Find where the given text appears and provide that cell's center as [X, Y] coordinate. 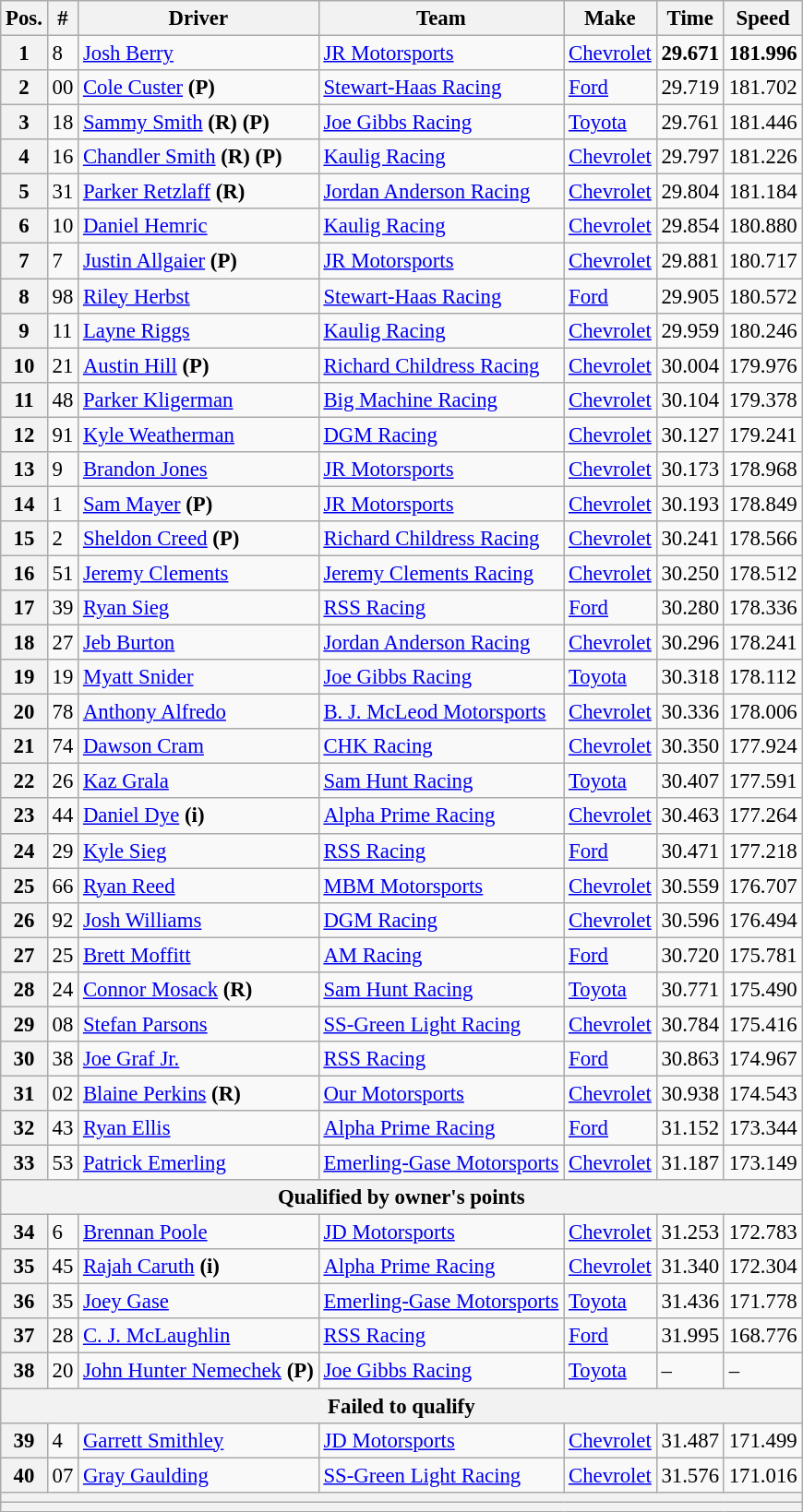
07 [63, 1475]
173.344 [762, 1128]
Joey Gase [199, 1302]
29.797 [690, 157]
Jeremy Clements Racing [441, 573]
Garrett Smithley [199, 1440]
98 [63, 296]
178.512 [762, 573]
Stefan Parsons [199, 1024]
30.127 [690, 435]
Kaz Grala [199, 781]
175.416 [762, 1024]
51 [63, 573]
171.499 [762, 1440]
30.463 [690, 816]
30 [24, 1059]
178.336 [762, 608]
30.241 [690, 539]
23 [24, 816]
AM Racing [441, 955]
181.702 [762, 88]
180.246 [762, 330]
John Hunter Nemechek (P) [199, 1371]
30.296 [690, 643]
44 [63, 816]
31.340 [690, 1267]
30.863 [690, 1059]
Josh Williams [199, 920]
3 [24, 123]
172.304 [762, 1267]
Daniel Hemric [199, 226]
Anthony Alfredo [199, 712]
Failed to qualify [401, 1406]
181.226 [762, 157]
30.318 [690, 677]
181.996 [762, 54]
30.336 [690, 712]
Riley Herbst [199, 296]
Layne Riggs [199, 330]
30.350 [690, 746]
168.776 [762, 1337]
33 [24, 1163]
171.016 [762, 1475]
175.781 [762, 955]
180.880 [762, 226]
30.471 [690, 851]
181.446 [762, 123]
91 [63, 435]
Ryan Sieg [199, 608]
74 [63, 746]
Time [690, 18]
Jeb Burton [199, 643]
78 [63, 712]
13 [24, 470]
12 [24, 435]
66 [63, 886]
174.543 [762, 1093]
31.995 [690, 1337]
Kyle Weatherman [199, 435]
172.783 [762, 1232]
Rajah Caruth (i) [199, 1267]
Gray Gaulding [199, 1475]
Qualified by owner's points [401, 1197]
B. J. McLeod Motorsports [441, 712]
Parker Retzlaff (R) [199, 192]
Connor Mosack (R) [199, 990]
181.184 [762, 192]
171.778 [762, 1302]
30.280 [690, 608]
29.719 [690, 88]
29.854 [690, 226]
Blaine Perkins (R) [199, 1093]
178.968 [762, 470]
Pos. [24, 18]
30.771 [690, 990]
29.959 [690, 330]
Brett Moffitt [199, 955]
29.881 [690, 261]
30.559 [690, 886]
Dawson Cram [199, 746]
29.905 [690, 296]
43 [63, 1128]
Sam Mayer (P) [199, 504]
Brennan Poole [199, 1232]
177.264 [762, 816]
45 [63, 1267]
Patrick Emerling [199, 1163]
22 [24, 781]
37 [24, 1337]
178.006 [762, 712]
Austin Hill (P) [199, 365]
Big Machine Racing [441, 399]
31.576 [690, 1475]
176.494 [762, 920]
# [63, 18]
179.241 [762, 435]
180.572 [762, 296]
00 [63, 88]
40 [24, 1475]
29.804 [690, 192]
Brandon Jones [199, 470]
179.976 [762, 365]
Joe Graf Jr. [199, 1059]
177.218 [762, 851]
Sheldon Creed (P) [199, 539]
31.253 [690, 1232]
31.487 [690, 1440]
31.187 [690, 1163]
02 [63, 1093]
Chandler Smith (R) (P) [199, 157]
5 [24, 192]
Cole Custer (P) [199, 88]
30.407 [690, 781]
176.707 [762, 886]
Josh Berry [199, 54]
Our Motorsports [441, 1093]
30.784 [690, 1024]
30.004 [690, 365]
Team [441, 18]
Justin Allgaier (P) [199, 261]
34 [24, 1232]
30.250 [690, 573]
173.149 [762, 1163]
17 [24, 608]
C. J. McLaughlin [199, 1337]
175.490 [762, 990]
30.938 [690, 1093]
Kyle Sieg [199, 851]
180.717 [762, 261]
31.152 [690, 1128]
MBM Motorsports [441, 886]
30.173 [690, 470]
32 [24, 1128]
CHK Racing [441, 746]
15 [24, 539]
36 [24, 1302]
Myatt Snider [199, 677]
48 [63, 399]
92 [63, 920]
14 [24, 504]
179.378 [762, 399]
Sammy Smith (R) (P) [199, 123]
30.720 [690, 955]
Make [610, 18]
Parker Kligerman [199, 399]
53 [63, 1163]
08 [63, 1024]
29.671 [690, 54]
178.849 [762, 504]
30.596 [690, 920]
178.566 [762, 539]
Speed [762, 18]
174.967 [762, 1059]
178.112 [762, 677]
Daniel Dye (i) [199, 816]
Jeremy Clements [199, 573]
30.193 [690, 504]
29.761 [690, 123]
177.924 [762, 746]
31.436 [690, 1302]
30.104 [690, 399]
Driver [199, 18]
Ryan Ellis [199, 1128]
178.241 [762, 643]
177.591 [762, 781]
Ryan Reed [199, 886]
